From the cell containing the given text, extract its center point as (x, y) coordinate. 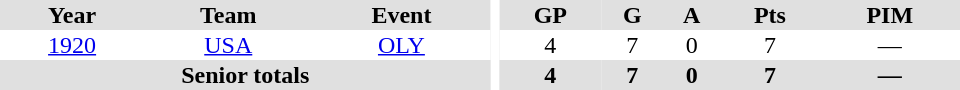
USA (228, 45)
Team (228, 15)
OLY (401, 45)
G (632, 15)
A (692, 15)
1920 (72, 45)
Year (72, 15)
Senior totals (245, 75)
Pts (770, 15)
Event (401, 15)
GP (550, 15)
PIM (890, 15)
